Search for the cell housing the specified text and yield its [x, y] center coordinate. 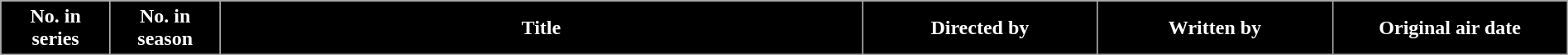
Original air date [1450, 28]
Title [541, 28]
Directed by [980, 28]
No. inseries [56, 28]
Written by [1215, 28]
No. inseason [165, 28]
